Capture the cell that displays the provided text and extract its [X, Y] central coordinate. 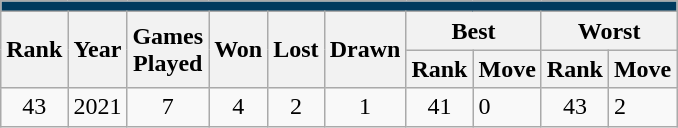
Year [98, 50]
41 [440, 107]
Worst [608, 31]
4 [238, 107]
2021 [98, 107]
Drawn [365, 50]
0 [507, 107]
GamesPlayed [168, 50]
Won [238, 50]
Lost [296, 50]
1 [365, 107]
Best [474, 31]
7 [168, 107]
